From the cell containing the given text, extract its center point as [x, y] coordinate. 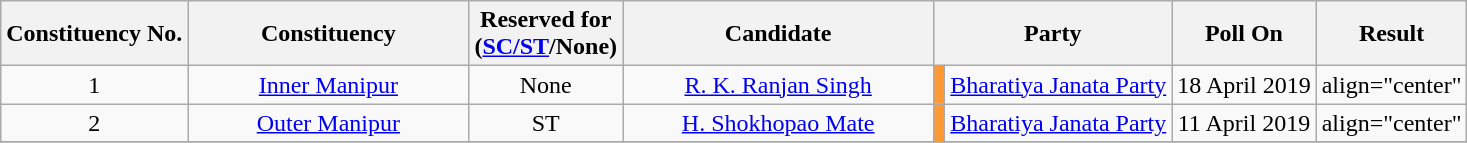
None [546, 85]
Result [1392, 34]
11 April 2019 [1244, 123]
Constituency No. [94, 34]
Candidate [778, 34]
Outer Manipur [328, 123]
1 [94, 85]
Constituency [328, 34]
H. Shokhopao Mate [778, 123]
Reserved for(SC/ST/None) [546, 34]
Poll On [1244, 34]
18 April 2019 [1244, 85]
Inner Manipur [328, 85]
ST [546, 123]
R. K. Ranjan Singh [778, 85]
2 [94, 123]
Party [1053, 34]
